From the cell containing the given text, extract its center point as (x, y) coordinate. 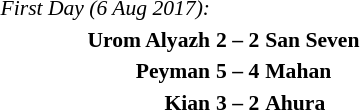
2 – 2 (238, 40)
5 – 4 (238, 71)
